Locate the cell with the specified text and output its (X, Y) center coordinate. 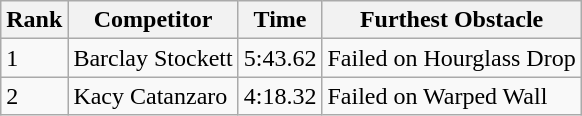
Rank (34, 20)
Kacy Catanzaro (153, 96)
Failed on Warped Wall (452, 96)
4:18.32 (280, 96)
Failed on Hourglass Drop (452, 58)
2 (34, 96)
Competitor (153, 20)
Barclay Stockett (153, 58)
Time (280, 20)
5:43.62 (280, 58)
1 (34, 58)
Furthest Obstacle (452, 20)
